Detect which cell encompasses the target text, then output its [X, Y] center coordinate. 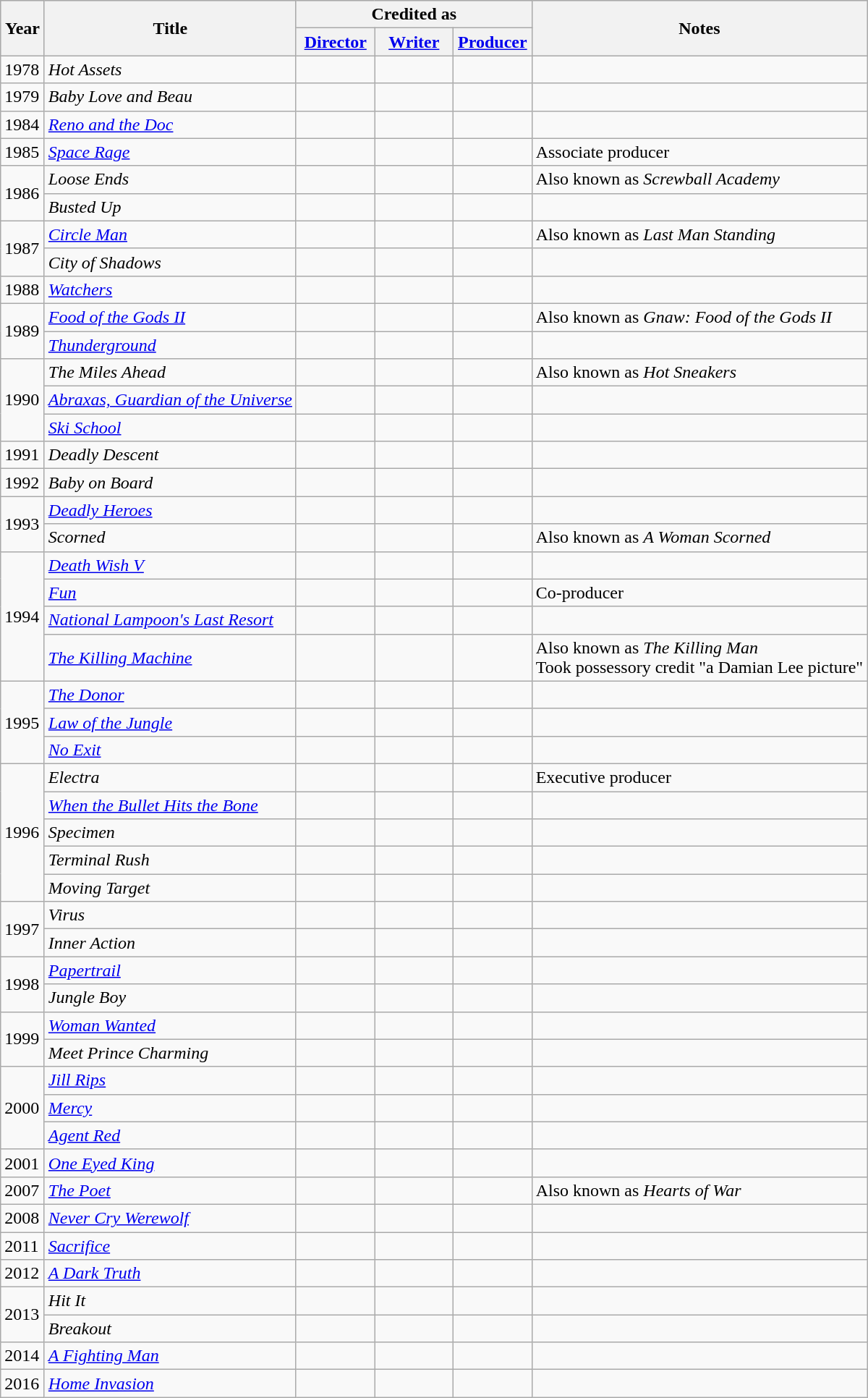
Scorned [170, 538]
Producer [493, 42]
Specimen [170, 833]
Deadly Heroes [170, 510]
1989 [23, 331]
Also known as Last Man Standing [699, 234]
1985 [23, 152]
Electra [170, 777]
Deadly Descent [170, 455]
1987 [23, 248]
Hit It [170, 1301]
The Killing Machine [170, 657]
2014 [23, 1356]
One Eyed King [170, 1163]
1986 [23, 193]
Notes [699, 28]
1997 [23, 929]
2011 [23, 1245]
1995 [23, 722]
Title [170, 28]
Director [336, 42]
Law of the Jungle [170, 722]
Also known as A Woman Scorned [699, 538]
Inner Action [170, 943]
Busted Up [170, 207]
1991 [23, 455]
Fun [170, 593]
Jill Rips [170, 1080]
Virus [170, 915]
Mercy [170, 1108]
1993 [23, 524]
National Lampoon's Last Resort [170, 620]
1992 [23, 483]
2001 [23, 1163]
2000 [23, 1108]
Space Rage [170, 152]
Woman Wanted [170, 1025]
Year [23, 28]
2008 [23, 1218]
Food of the Gods II [170, 317]
Also known as Screwball Academy [699, 179]
1990 [23, 400]
2007 [23, 1190]
1999 [23, 1039]
Terminal Rush [170, 860]
Also known as Gnaw: Food of the Gods II [699, 317]
2012 [23, 1274]
Sacrifice [170, 1245]
The Miles Ahead [170, 373]
A Dark Truth [170, 1274]
Home Invasion [170, 1384]
Meet Prince Charming [170, 1053]
Agent Red [170, 1135]
Baby Love and Beau [170, 97]
Circle Man [170, 234]
The Donor [170, 695]
A Fighting Man [170, 1356]
Associate producer [699, 152]
Hot Assets [170, 69]
City of Shadows [170, 262]
Credited as [414, 14]
Loose Ends [170, 179]
Reno and the Doc [170, 124]
1979 [23, 97]
Breakout [170, 1329]
2013 [23, 1315]
1994 [23, 617]
2016 [23, 1384]
1978 [23, 69]
Abraxas, Guardian of the Universe [170, 400]
Death Wish V [170, 565]
Co-producer [699, 593]
1996 [23, 832]
Also known as Hearts of War [699, 1190]
Jungle Boy [170, 998]
Executive producer [699, 777]
Also known as The Killing ManTook possessory credit "a Damian Lee picture" [699, 657]
Papertrail [170, 970]
Baby on Board [170, 483]
Moving Target [170, 888]
Also known as Hot Sneakers [699, 373]
1998 [23, 984]
Ski School [170, 428]
No Exit [170, 750]
Writer [414, 42]
Never Cry Werewolf [170, 1218]
Thunderground [170, 345]
1988 [23, 289]
1984 [23, 124]
When the Bullet Hits the Bone [170, 805]
The Poet [170, 1190]
Watchers [170, 289]
